Determine the (x, y) coordinate at the center of the cell enclosing the given text.  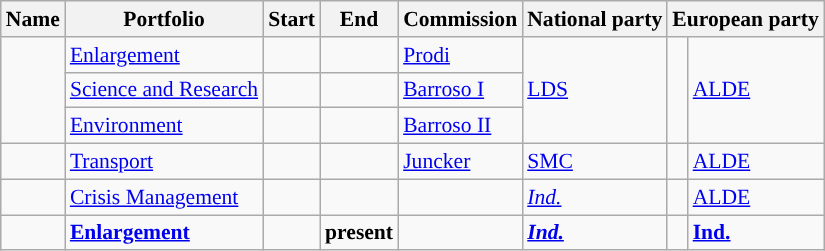
National party (594, 19)
Commission (460, 19)
LDS (594, 90)
present (359, 233)
Juncker (460, 162)
Crisis Management (164, 197)
Barroso II (460, 126)
Start (292, 19)
Science and Research (164, 90)
Barroso I (460, 90)
SMC (594, 162)
Prodi (460, 55)
Transport (164, 162)
End (359, 19)
Portfolio (164, 19)
Environment (164, 126)
Name (33, 19)
European party (746, 19)
